Output the [x, y] coordinate of the center of the cell containing the given text.  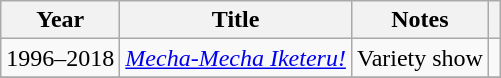
Title [236, 20]
Notes [420, 20]
Variety show [420, 58]
1996–2018 [60, 58]
Year [60, 20]
Mecha-Mecha Iketeru! [236, 58]
